For the text-containing cell, return its midpoint in [x, y] coordinate format. 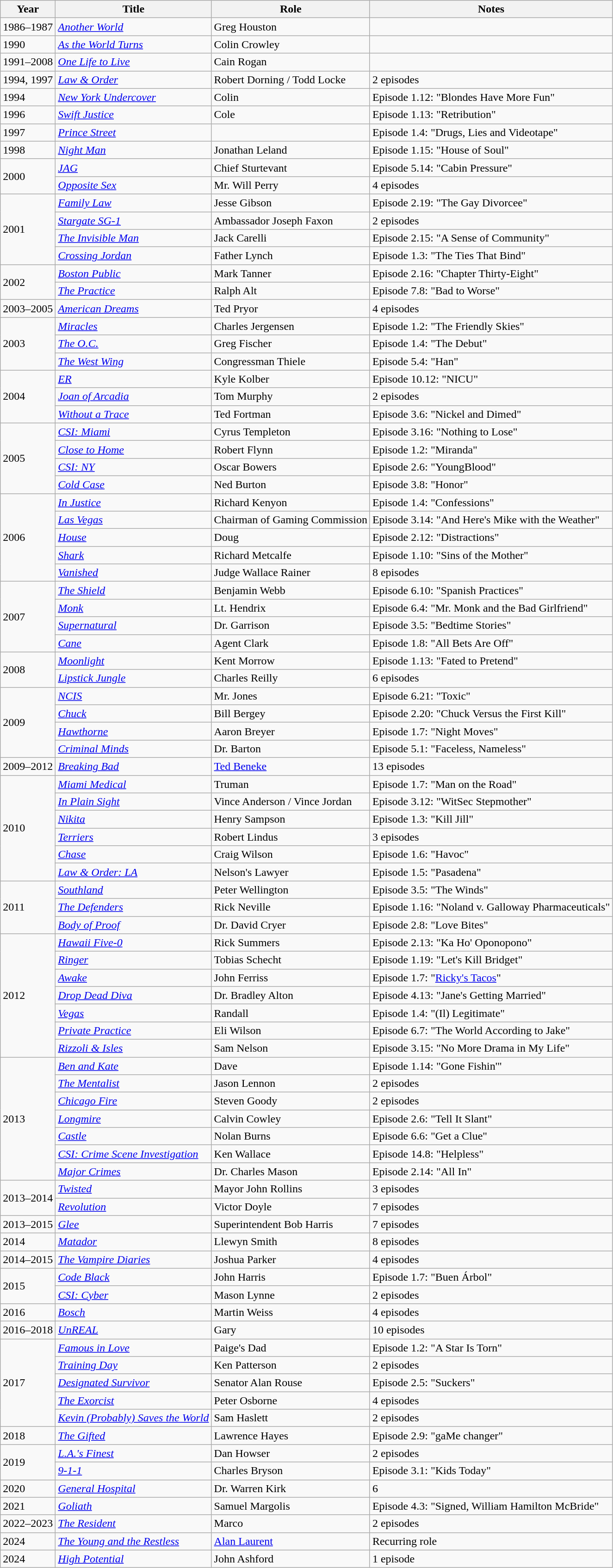
Training Day [133, 1365]
Cole [291, 115]
Episode 1.4: "Confessions" [491, 502]
CSI: NY [133, 467]
Senator Alan Rouse [291, 1383]
2017 [28, 1383]
Cane [133, 643]
Episode 2.19: "The Gay Divorcee" [491, 203]
Dr. David Cryer [291, 925]
Episode 2.15: "A Sense of Community" [491, 238]
Episode 3.15: "No More Drama in My Life" [491, 1048]
1990 [28, 44]
Benjamin Webb [291, 590]
Kent Morrow [291, 661]
Opposite Sex [133, 185]
The Defenders [133, 907]
CSI: Crime Scene Investigation [133, 1154]
2009–2012 [28, 766]
Calvin Cowley [291, 1119]
Hawthorne [133, 731]
13 episodes [491, 766]
Nelson's Lawyer [291, 872]
Episode 14.8: "Helpless" [491, 1154]
Cyrus Templeton [291, 432]
Hawaii Five-0 [133, 942]
Family Law [133, 203]
Longmire [133, 1119]
Episode 1.3: "The Ties That Bind" [491, 256]
Episode 6.4: "Mr. Monk and the Bad Girlfriend" [491, 608]
2003 [28, 344]
2000 [28, 176]
2014–2015 [28, 1259]
Body of Proof [133, 925]
Richard Kenyon [291, 502]
Marco [291, 1524]
1986–1987 [28, 27]
Episode 2.6: "YoungBlood" [491, 467]
New York Undercover [133, 97]
2008 [28, 669]
Dan Howser [291, 1453]
Episode 1.7: "Night Moves" [491, 731]
Miracles [133, 326]
Supernatural [133, 626]
Henry Sampson [291, 819]
Dr. Barton [291, 749]
Swift Justice [133, 115]
Robert Dorning / Todd Locke [291, 80]
6 episodes [491, 678]
Criminal Minds [133, 749]
NCIS [133, 696]
2012 [28, 995]
Bosch [133, 1312]
1998 [28, 150]
Episode 1.4: "The Debut" [491, 344]
Recurring role [491, 1541]
Jonathan Leland [291, 150]
Victor Doyle [291, 1207]
1 episode [491, 1559]
The West Wing [133, 361]
American Dreams [133, 309]
2020 [28, 1488]
Glee [133, 1224]
John Ashford [291, 1559]
In Justice [133, 502]
Boston Public [133, 273]
The Exorcist [133, 1401]
CSI: Cyber [133, 1295]
1997 [28, 132]
Episode 4.13: "Jane's Getting Married" [491, 995]
Ted Fortman [291, 414]
2018 [28, 1436]
6 [491, 1488]
High Potential [133, 1559]
The Invisible Man [133, 238]
2011 [28, 907]
2021 [28, 1506]
Lipstick Jungle [133, 678]
Martin Weiss [291, 1312]
Southland [133, 890]
Episode 1.2: "The Friendly Skies" [491, 326]
Breaking Bad [133, 766]
The O.C. [133, 344]
Major Crimes [133, 1171]
Truman [291, 784]
Mr. Will Perry [291, 185]
Ben and Kate [133, 1066]
Law & Order [133, 80]
Episode 6.10: "Spanish Practices" [491, 590]
Agent Clark [291, 643]
2013–2015 [28, 1224]
Close to Home [133, 449]
1991–2008 [28, 62]
Episode 6.6: "Get a Clue" [491, 1136]
Charles Reilly [291, 678]
Revolution [133, 1207]
Year [28, 9]
Episode 1.5: "Pasadena" [491, 872]
2014 [28, 1242]
Charles Jergensen [291, 326]
The Young and the Restless [133, 1541]
Sam Haslett [291, 1418]
Another World [133, 27]
Gary [291, 1330]
Episode 1.12: "Blondes Have More Fun" [491, 97]
Tobias Schecht [291, 960]
Peter Osborne [291, 1401]
Mayor John Rollins [291, 1189]
Robert Lindus [291, 837]
Vegas [133, 1013]
Without a Trace [133, 414]
As the World Turns [133, 44]
Cain Rogan [291, 62]
2003–2005 [28, 309]
2019 [28, 1462]
Samuel Margolis [291, 1506]
In Plain Sight [133, 802]
Dave [291, 1066]
Episode 1.2: "Miranda" [491, 449]
Episode 1.6: "Havoc" [491, 855]
Stargate SG-1 [133, 221]
Colin Crowley [291, 44]
Law & Order: LA [133, 872]
Jack Carelli [291, 238]
Dr. Warren Kirk [291, 1488]
Randall [291, 1013]
Shark [133, 555]
2001 [28, 229]
The Resident [133, 1524]
Oscar Bowers [291, 467]
Chief Sturtevant [291, 167]
One Life to Live [133, 62]
Ringer [133, 960]
General Hospital [133, 1488]
Episode 3.8: "Honor" [491, 484]
2010 [28, 828]
Episode 1.2: "A Star Is Torn" [491, 1348]
House [133, 538]
Private Practice [133, 1030]
Castle [133, 1136]
John Harris [291, 1277]
Ken Wallace [291, 1154]
Episode 6.7: "The World According to Jake" [491, 1030]
The Gifted [133, 1436]
Alan Laurent [291, 1541]
Mark Tanner [291, 273]
Drop Dead Diva [133, 995]
Judge Wallace Rainer [291, 573]
Jason Lennon [291, 1084]
1996 [28, 115]
Episode 1.16: "Noland v. Galloway Pharmaceuticals" [491, 907]
Joshua Parker [291, 1259]
ER [133, 379]
UnREAL [133, 1330]
Episode 4.3: "Signed, William Hamilton McBride" [491, 1506]
Prince Street [133, 132]
Nolan Burns [291, 1136]
CSI: Miami [133, 432]
Chicago Fire [133, 1101]
1994, 1997 [28, 80]
Miami Medical [133, 784]
Episode 1.8: "All Bets Are Off" [491, 643]
Episode 5.4: "Han" [491, 361]
Joan of Arcadia [133, 397]
JAG [133, 167]
Episode 7.8: "Bad to Worse" [491, 291]
Sam Nelson [291, 1048]
Episode 1.7: "Ricky's Tacos" [491, 978]
Tom Murphy [291, 397]
Mr. Jones [291, 696]
Dr. Bradley Alton [291, 995]
Episode 1.15: "House of Soul" [491, 150]
2007 [28, 617]
Aaron Breyer [291, 731]
Role [291, 9]
Awake [133, 978]
Famous in Love [133, 1348]
2009 [28, 722]
2016 [28, 1312]
John Ferriss [291, 978]
Episode 1.10: "Sins of the Mother" [491, 555]
Chairman of Gaming Commission [291, 520]
Richard Metcalfe [291, 555]
Episode 2.6: "Tell It Slant" [491, 1119]
The Vampire Diaries [133, 1259]
Goliath [133, 1506]
2002 [28, 282]
Episode 2.20: "Chuck Versus the First Kill" [491, 713]
Lawrence Hayes [291, 1436]
Ambassador Joseph Faxon [291, 221]
Colin [291, 97]
Twisted [133, 1189]
Kyle Kolber [291, 379]
Steven Goody [291, 1101]
Monk [133, 608]
Las Vegas [133, 520]
Designated Survivor [133, 1383]
Code Black [133, 1277]
Craig Wilson [291, 855]
Father Lynch [291, 256]
2016–2018 [28, 1330]
Bill Bergey [291, 713]
Ralph Alt [291, 291]
Matador [133, 1242]
Kevin (Probably) Saves the World [133, 1418]
Ted Beneke [291, 766]
Charles Bryson [291, 1471]
Episode 2.5: "Suckers" [491, 1383]
Episode 1.13: "Fated to Pretend" [491, 661]
Episode 3.1: "Kids Today" [491, 1471]
Ned Burton [291, 484]
Episode 3.12: "WitSec Stepmother" [491, 802]
Episode 3.5: "Bedtime Stories" [491, 626]
Ted Pryor [291, 309]
Greg Fischer [291, 344]
Episode 1.3: "Kill Jill" [491, 819]
Episode 2.12: "Distractions" [491, 538]
Congressman Thiele [291, 361]
Doug [291, 538]
Episode 2.16: "Chapter Thirty-Eight" [491, 273]
The Shield [133, 590]
Robert Flynn [291, 449]
Ken Patterson [291, 1365]
Vanished [133, 573]
Episode 5.1: "Faceless, Nameless" [491, 749]
Chase [133, 855]
The Mentalist [133, 1084]
Terriers [133, 837]
Llewyn Smith [291, 1242]
Episode 1.4: "Drugs, Lies and Videotape" [491, 132]
9-1-1 [133, 1471]
Lt. Hendrix [291, 608]
Vince Anderson / Vince Jordan [291, 802]
Nikita [133, 819]
Episode 3.5: "The Winds" [491, 890]
Dr. Charles Mason [291, 1171]
Superintendent Bob Harris [291, 1224]
2004 [28, 397]
Mason Lynne [291, 1295]
L.A.'s Finest [133, 1453]
Rick Summers [291, 942]
Episode 2.8: "Love Bites" [491, 925]
Rizzoli & Isles [133, 1048]
Episode 3.14: "And Here's Mike with the Weather" [491, 520]
Night Man [133, 150]
Episode 1.14: "Gone Fishin'" [491, 1066]
Episode 1.7: "Buen Árbol" [491, 1277]
Chuck [133, 713]
Greg Houston [291, 27]
Episode 1.7: "Man on the Road" [491, 784]
2013 [28, 1118]
2013–2014 [28, 1198]
Paige's Dad [291, 1348]
Crossing Jordan [133, 256]
Peter Wellington [291, 890]
Moonlight [133, 661]
Cold Case [133, 484]
Episode 6.21: "Toxic" [491, 696]
The Practice [133, 291]
2006 [28, 537]
Episode 3.16: "Nothing to Lose" [491, 432]
1994 [28, 97]
2015 [28, 1286]
Episode 2.14: "All In" [491, 1171]
Title [133, 9]
Episode 5.14: "Cabin Pressure" [491, 167]
Episode 1.19: "Let's Kill Bridget" [491, 960]
Episode 1.13: "Retribution" [491, 115]
2005 [28, 458]
Eli Wilson [291, 1030]
Dr. Garrison [291, 626]
10 episodes [491, 1330]
Episode 2.13: "Ka Ho' Oponopono" [491, 942]
Episode 10.12: "NICU" [491, 379]
Episode 2.9: "gaMe changer" [491, 1436]
Episode 1.4: "(Il) Legitimate" [491, 1013]
Rick Neville [291, 907]
Jesse Gibson [291, 203]
Notes [491, 9]
Episode 3.6: "Nickel and Dimed" [491, 414]
2022–2023 [28, 1524]
